Extract the [X, Y] coordinate from the center of the cell holding the provided text.  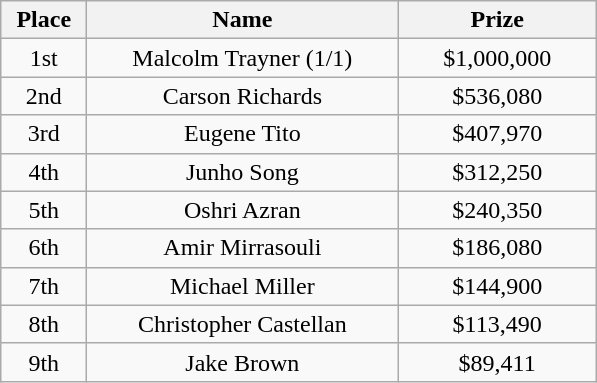
$312,250 [498, 172]
$407,970 [498, 134]
$144,900 [498, 286]
9th [44, 362]
4th [44, 172]
Name [242, 20]
$240,350 [498, 210]
Amir Mirrasouli [242, 248]
Jake Brown [242, 362]
$186,080 [498, 248]
Place [44, 20]
5th [44, 210]
Malcolm Trayner (1/1) [242, 58]
6th [44, 248]
Oshri Azran [242, 210]
$89,411 [498, 362]
Eugene Tito [242, 134]
$113,490 [498, 324]
Christopher Castellan [242, 324]
Junho Song [242, 172]
$536,080 [498, 96]
Prize [498, 20]
1st [44, 58]
8th [44, 324]
3rd [44, 134]
2nd [44, 96]
$1,000,000 [498, 58]
Carson Richards [242, 96]
7th [44, 286]
Michael Miller [242, 286]
